Identify which cell holds the provided text, then report its (X, Y) central coordinate. 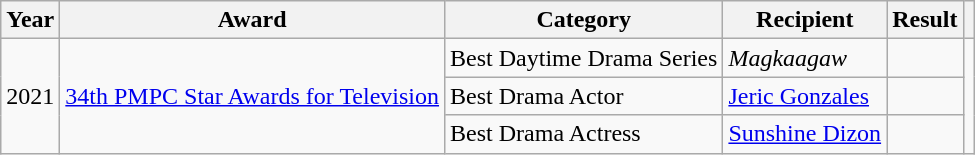
Year (30, 20)
2021 (30, 96)
34th PMPC Star Awards for Television (252, 96)
Recipient (805, 20)
Sunshine Dizon (805, 134)
Best Daytime Drama Series (584, 58)
Award (252, 20)
Magkaagaw (805, 58)
Category (584, 20)
Result (925, 20)
Best Drama Actor (584, 96)
Jeric Gonzales (805, 96)
Best Drama Actress (584, 134)
